Return [x, y] of the center of cell containing provided text 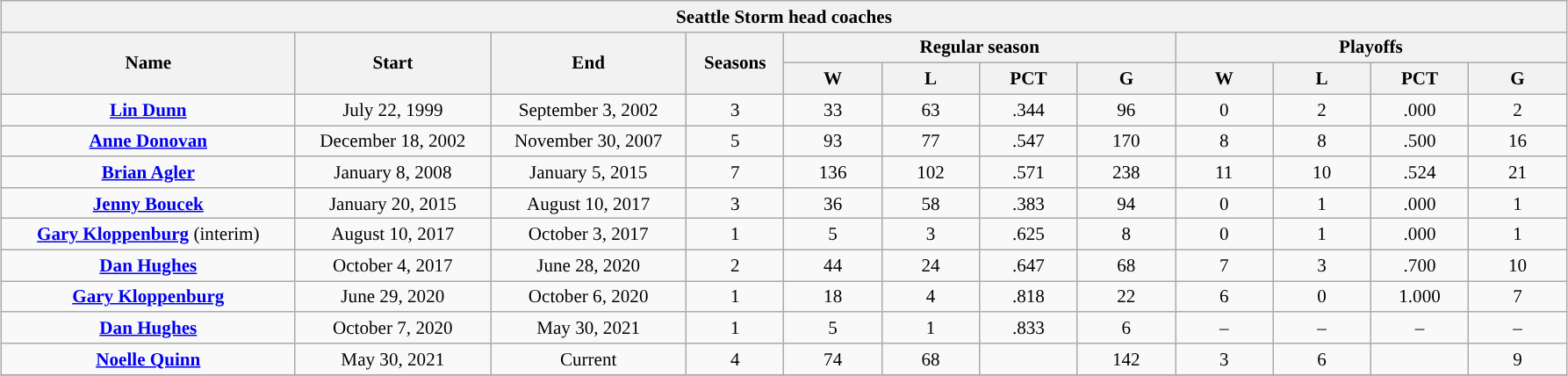
238 [1126, 172]
58 [931, 202]
Lin Dunn [148, 109]
January 5, 2015 [588, 172]
11 [1224, 172]
October 3, 2017 [588, 234]
.500 [1419, 141]
October 4, 2017 [393, 265]
January 8, 2008 [393, 172]
44 [832, 265]
Brian Agler [148, 172]
December 18, 2002 [393, 141]
October 7, 2020 [393, 327]
Gary Kloppenburg (interim) [148, 234]
Playoffs [1371, 47]
End [588, 63]
.833 [1029, 327]
22 [1126, 297]
16 [1518, 141]
33 [832, 109]
June 28, 2020 [588, 265]
.547 [1029, 141]
June 29, 2020 [393, 297]
.647 [1029, 265]
136 [832, 172]
18 [832, 297]
Regular season [980, 47]
.383 [1029, 202]
77 [931, 141]
Name [148, 63]
21 [1518, 172]
July 22, 1999 [393, 109]
36 [832, 202]
.524 [1419, 172]
Start [393, 63]
November 30, 2007 [588, 141]
94 [1126, 202]
Jenny Boucek [148, 202]
.344 [1029, 109]
102 [931, 172]
24 [931, 265]
170 [1126, 141]
January 20, 2015 [393, 202]
Noelle Quinn [148, 358]
63 [931, 109]
Seasons [736, 63]
9 [1518, 358]
Seattle Storm head coaches [785, 16]
September 3, 2002 [588, 109]
1.000 [1419, 297]
74 [832, 358]
Current [588, 358]
.700 [1419, 265]
.571 [1029, 172]
96 [1126, 109]
Anne Donovan [148, 141]
Gary Kloppenburg [148, 297]
.625 [1029, 234]
.818 [1029, 297]
142 [1126, 358]
October 6, 2020 [588, 297]
93 [832, 141]
